Extract the (x, y) coordinate from the center of the cell holding the provided text.  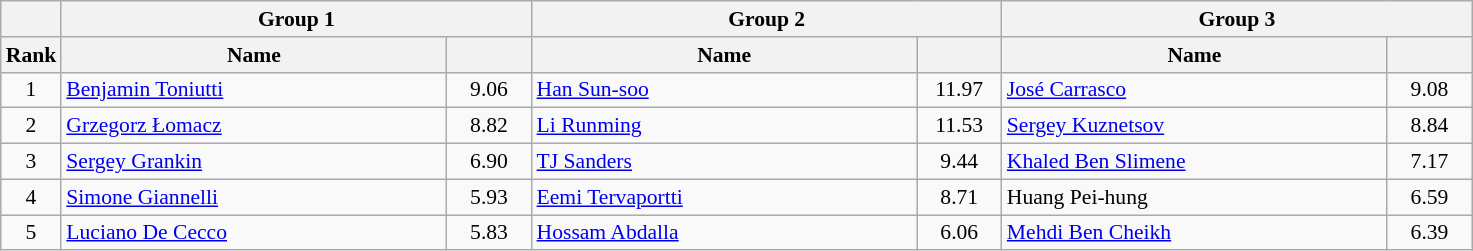
Simone Giannelli (254, 197)
Group 2 (767, 19)
1 (32, 90)
7.17 (1430, 162)
Grzegorz Łomacz (254, 126)
Luciano De Cecco (254, 233)
Huang Pei-hung (1194, 197)
8.84 (1430, 126)
Sergey Grankin (254, 162)
Khaled Ben Slimene (1194, 162)
9.06 (488, 90)
9.08 (1430, 90)
4 (32, 197)
2 (32, 126)
Rank (32, 55)
6.39 (1430, 233)
Sergey Kuznetsov (1194, 126)
11.53 (960, 126)
Group 3 (1237, 19)
Li Runming (724, 126)
6.59 (1430, 197)
6.06 (960, 233)
3 (32, 162)
9.44 (960, 162)
6.90 (488, 162)
5.93 (488, 197)
Hossam Abdalla (724, 233)
5.83 (488, 233)
8.71 (960, 197)
Han Sun-soo (724, 90)
José Carrasco (1194, 90)
Mehdi Ben Cheikh (1194, 233)
11.97 (960, 90)
Eemi Tervaportti (724, 197)
Benjamin Toniutti (254, 90)
8.82 (488, 126)
TJ Sanders (724, 162)
5 (32, 233)
Group 1 (296, 19)
